Find where the given text appears and provide that cell's center as (x, y) coordinate. 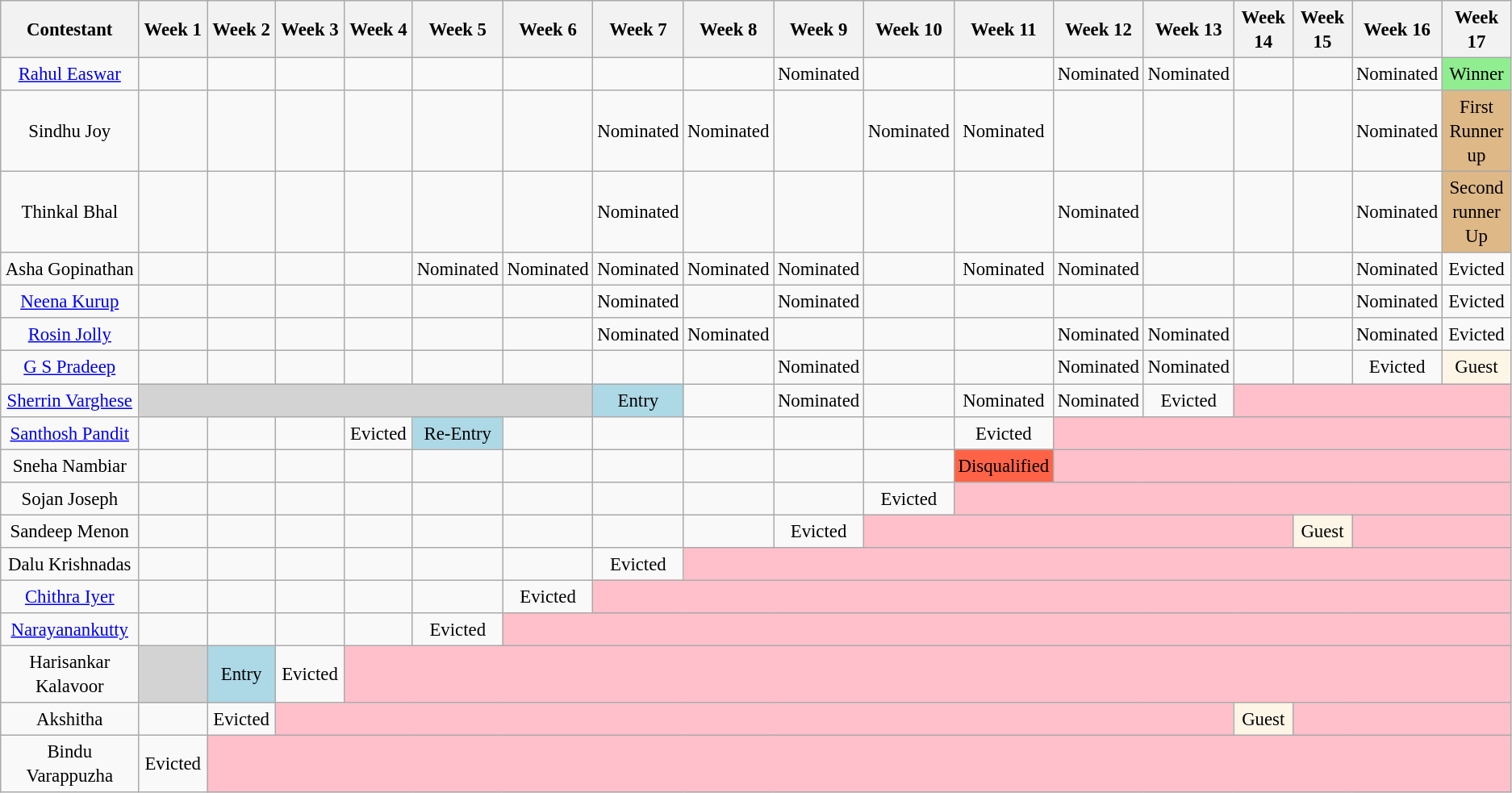
Week 2 (242, 29)
Narayanankutty (69, 629)
Week 1 (173, 29)
Week 7 (638, 29)
Neena Kurup (69, 302)
Week 12 (1098, 29)
Chithra Iyer (69, 597)
Sojan Joseph (69, 499)
Week 5 (457, 29)
Bindu Varappuzha (69, 765)
Week 6 (548, 29)
Week 4 (378, 29)
First Runner up (1476, 131)
Re-Entry (457, 432)
G S Pradeep (69, 368)
Sherrin Varghese (69, 400)
Akshitha (69, 720)
Sindhu Joy (69, 131)
Disqualified (1004, 466)
Week 15 (1322, 29)
Week 9 (819, 29)
Week 17 (1476, 29)
Harisankar Kalavoor (69, 674)
Santhosh Pandit (69, 432)
Rahul Easwar (69, 74)
Sneha Nambiar (69, 466)
Asha Gopinathan (69, 269)
Week 10 (908, 29)
Week 8 (729, 29)
Week 16 (1397, 29)
Dalu Krishnadas (69, 565)
Thinkal Bhal (69, 213)
Week 11 (1004, 29)
Second runner Up (1476, 213)
Winner (1476, 74)
Week 3 (310, 29)
Week 14 (1263, 29)
Rosin Jolly (69, 334)
Week 13 (1188, 29)
Sandeep Menon (69, 531)
Contestant (69, 29)
